For the text-containing cell, return its midpoint in [X, Y] coordinate format. 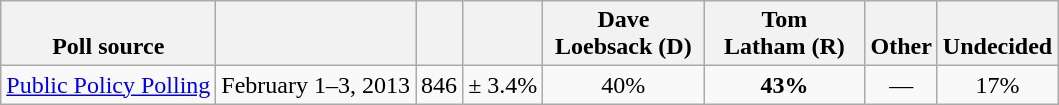
Undecided [997, 34]
Other [901, 34]
Public Policy Polling [108, 85]
40% [624, 85]
TomLatham (R) [784, 34]
February 1–3, 2013 [316, 85]
17% [997, 85]
— [901, 85]
43% [784, 85]
846 [440, 85]
± 3.4% [503, 85]
Poll source [108, 34]
DaveLoebsack (D) [624, 34]
